Scan for the cell matching the given text and deliver its (x, y) coordinate at center. 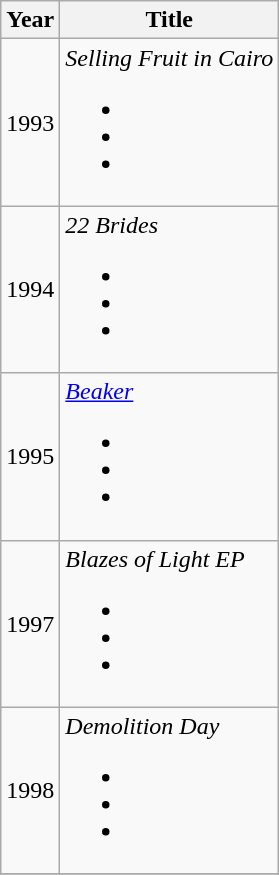
Beaker (170, 456)
1995 (30, 456)
1997 (30, 624)
Selling Fruit in Cairo (170, 122)
Blazes of Light EP (170, 624)
Demolition Day (170, 790)
Title (170, 20)
1993 (30, 122)
22 Brides (170, 290)
1998 (30, 790)
Year (30, 20)
1994 (30, 290)
